Determine the [x, y] coordinate at the center of the cell enclosing the given text.  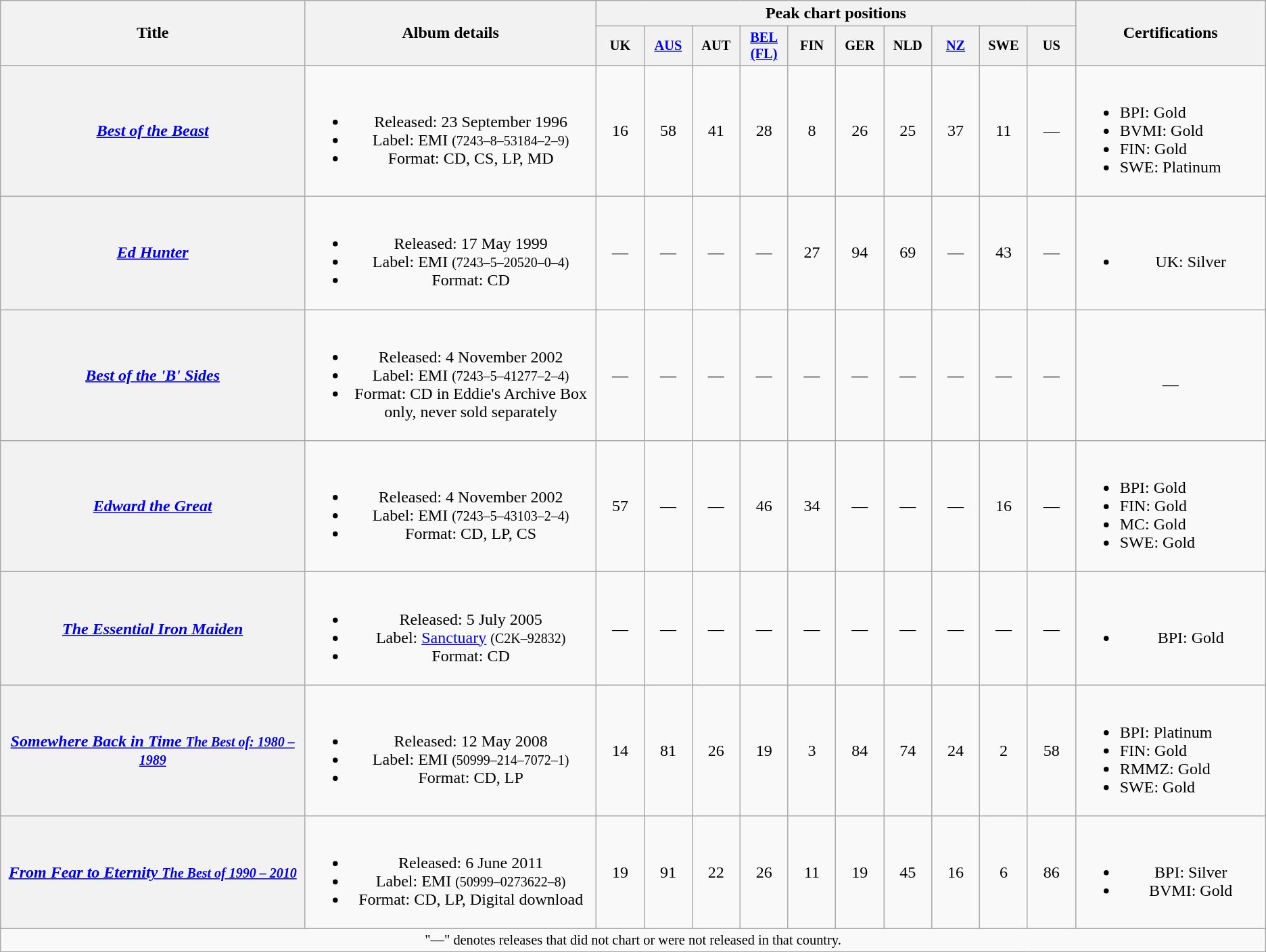
28 [764, 130]
Released: 23 September 1996Label: EMI (7243–8–53184–2–9)Format: CD, CS, LP, MD [450, 130]
UK [621, 46]
45 [908, 872]
UK: Silver [1170, 253]
Peak chart positions [836, 14]
43 [1004, 253]
BEL (FL) [764, 46]
From Fear to Eternity The Best of 1990 – 2010 [153, 872]
Released: 12 May 2008Label: EMI (50999–214–7072–1)Format: CD, LP [450, 751]
25 [908, 130]
81 [668, 751]
22 [716, 872]
GER [860, 46]
2 [1004, 751]
Best of the 'B' Sides [153, 375]
Released: 5 July 2005Label: Sanctuary (C2K–92832)Format: CD [450, 629]
86 [1051, 872]
74 [908, 751]
27 [812, 253]
94 [860, 253]
34 [812, 506]
Certifications [1170, 33]
Released: 4 November 2002Label: EMI (7243–5–41277–2–4)Format: CD in Eddie's Archive Box only, never sold separately [450, 375]
Title [153, 33]
3 [812, 751]
57 [621, 506]
91 [668, 872]
BPI: PlatinumFIN: GoldRMMZ: GoldSWE: Gold [1170, 751]
The Essential Iron Maiden [153, 629]
8 [812, 130]
Released: 17 May 1999Label: EMI (7243–5–20520–0–4)Format: CD [450, 253]
SWE [1004, 46]
Released: 6 June 2011Label: EMI (50999–0273622–8)Format: CD, LP, Digital download [450, 872]
Best of the Beast [153, 130]
46 [764, 506]
AUS [668, 46]
NLD [908, 46]
69 [908, 253]
6 [1004, 872]
BPI: GoldFIN: GoldMC: GoldSWE: Gold [1170, 506]
41 [716, 130]
Album details [450, 33]
Somewhere Back in Time The Best of: 1980 – 1989 [153, 751]
24 [956, 751]
US [1051, 46]
"—" denotes releases that did not chart or were not released in that country. [633, 941]
Edward the Great [153, 506]
BPI: Gold [1170, 629]
BPI: GoldBVMI: GoldFIN: GoldSWE: Platinum [1170, 130]
BPI: SilverBVMI: Gold [1170, 872]
Ed Hunter [153, 253]
Released: 4 November 2002Label: EMI (7243–5–43103–2–4)Format: CD, LP, CS [450, 506]
FIN [812, 46]
NZ [956, 46]
37 [956, 130]
14 [621, 751]
AUT [716, 46]
84 [860, 751]
